Return [X, Y] of the center of cell containing provided text 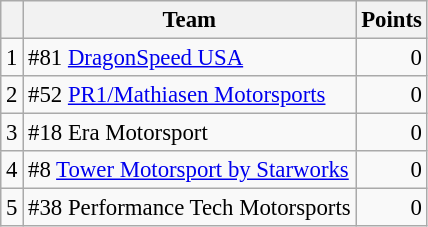
4 [12, 170]
#81 DragonSpeed USA [190, 58]
1 [12, 58]
3 [12, 133]
#52 PR1/Mathiasen Motorsports [190, 95]
#18 Era Motorsport [190, 133]
5 [12, 208]
Points [392, 20]
#38 Performance Tech Motorsports [190, 208]
Team [190, 20]
2 [12, 95]
#8 Tower Motorsport by Starworks [190, 170]
